Determine the [X, Y] coordinate at the center of the cell enclosing the given text.  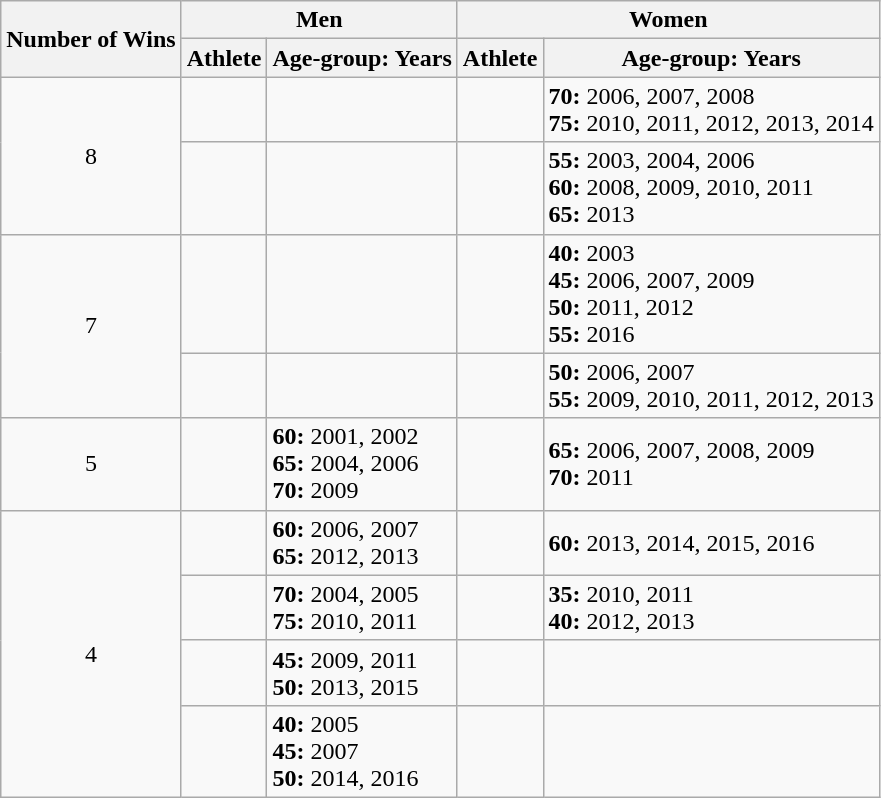
65: 2006, 2007, 2008, 2009 70: 2011 [711, 464]
8 [91, 156]
50: 2006, 2007 55: 2009, 2010, 2011, 2012, 2013 [711, 386]
40: 2003 45: 2006, 2007, 2009 50: 2011, 2012 55: 2016 [711, 294]
70: 2004, 2005 75: 2010, 2011 [362, 608]
55: 2003, 2004, 2006 60: 2008, 2009, 2010, 2011 65: 2013 [711, 188]
60: 2001, 2002 65: 2004, 2006 70: 2009 [362, 464]
35: 2010, 2011 40: 2012, 2013 [711, 608]
60: 2006, 2007 65: 2012, 2013 [362, 542]
70: 2006, 2007, 2008 75: 2010, 2011, 2012, 2013, 2014 [711, 110]
40: 2005 45: 2007 50: 2014, 2016 [362, 751]
5 [91, 464]
45: 2009, 2011 50: 2013, 2015 [362, 672]
Women [668, 20]
60: 2013, 2014, 2015, 2016 [711, 542]
Number of Wins [91, 39]
7 [91, 326]
Men [319, 20]
4 [91, 654]
